For the text-containing cell, return its midpoint in (x, y) coordinate format. 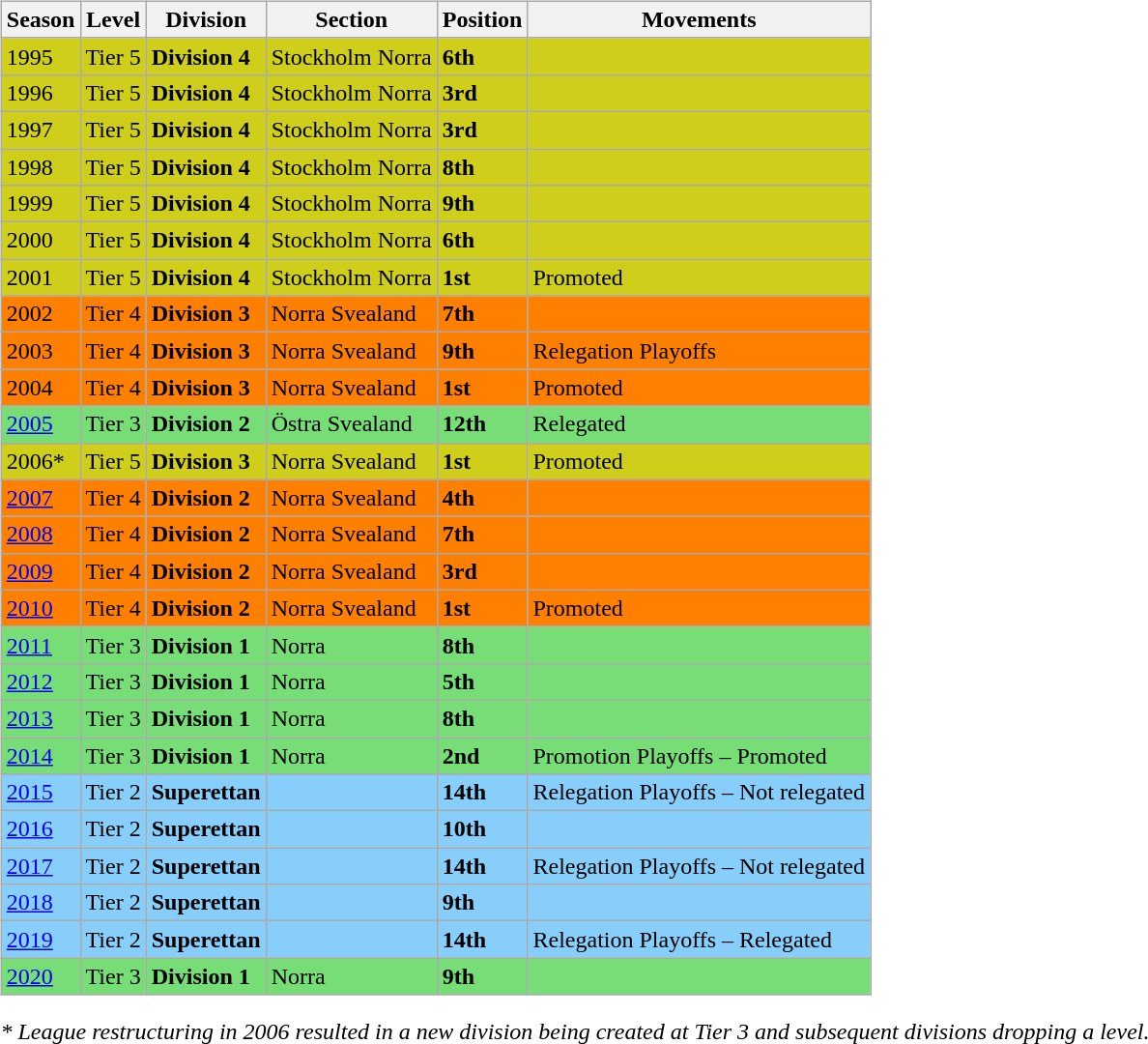
2005 (41, 424)
1999 (41, 204)
2000 (41, 241)
2009 (41, 571)
Relegated (700, 424)
Relegation Playoffs – Relegated (700, 940)
1998 (41, 167)
2015 (41, 793)
2010 (41, 608)
2007 (41, 498)
2004 (41, 388)
2011 (41, 645)
5th (482, 681)
Season (41, 19)
2013 (41, 718)
2nd (482, 755)
Position (482, 19)
2019 (41, 940)
2017 (41, 866)
2014 (41, 755)
2003 (41, 351)
2016 (41, 829)
12th (482, 424)
1997 (41, 130)
Section (352, 19)
1996 (41, 93)
Östra Svealand (352, 424)
1995 (41, 56)
Relegation Playoffs (700, 351)
Division (206, 19)
2012 (41, 681)
2001 (41, 277)
4th (482, 498)
10th (482, 829)
2020 (41, 976)
2002 (41, 314)
2008 (41, 535)
2018 (41, 903)
Movements (700, 19)
Level (113, 19)
2006* (41, 461)
Promotion Playoffs – Promoted (700, 755)
